Determine the [x, y] coordinate at the center of the cell enclosing the given text.  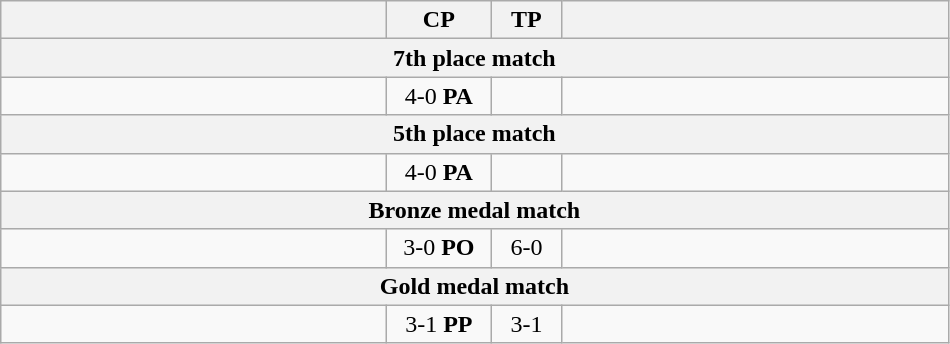
TP [526, 20]
6-0 [526, 248]
CP [439, 20]
7th place match [474, 58]
3-0 PO [439, 248]
Bronze medal match [474, 210]
Gold medal match [474, 286]
3-1 PP [439, 324]
5th place match [474, 134]
3-1 [526, 324]
